Output the [x, y] coordinate of the center of the cell containing the given text.  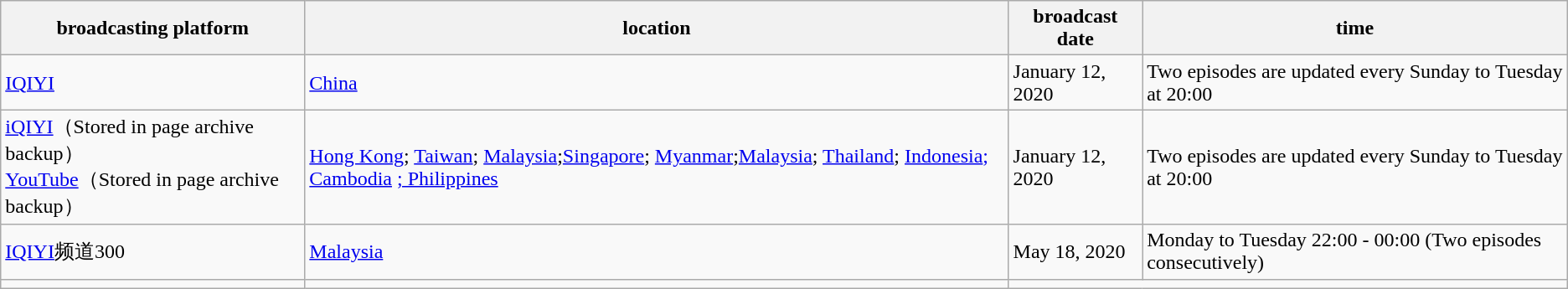
location [657, 28]
time [1355, 28]
Monday to Tuesday 22:00 - 00:00 (Two episodes consecutively) [1355, 251]
May 18, 2020 [1075, 251]
Malaysia [657, 251]
iQIYI（Stored in page archive backup）YouTube（Stored in page archive backup） [152, 168]
China [657, 82]
broadcasting platform [152, 28]
IQIYI频道300 [152, 251]
broadcast date [1075, 28]
IQIYI [152, 82]
Hong Kong; Taiwan; Malaysia;Singapore; Myanmar;Malaysia; Thailand; Indonesia; Cambodia ; Philippines [657, 168]
